From the cell containing the given text, extract its center point as (x, y) coordinate. 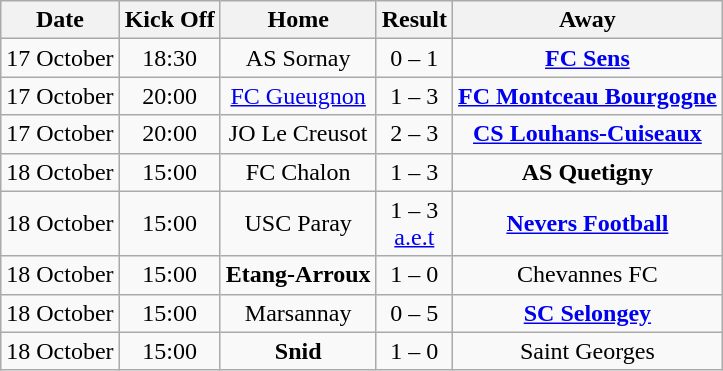
Snid (298, 351)
AS Sornay (298, 58)
Kick Off (170, 20)
FC Chalon (298, 172)
SC Selongey (588, 313)
FC Sens (588, 58)
Date (60, 20)
1 – 3 a.e.t (414, 224)
Marsannay (298, 313)
Away (588, 20)
CS Louhans-Cuiseaux (588, 134)
Home (298, 20)
Nevers Football (588, 224)
0 – 5 (414, 313)
JO Le Creusot (298, 134)
AS Quetigny (588, 172)
2 – 3 (414, 134)
FC Montceau Bourgogne (588, 96)
18:30 (170, 58)
Chevannes FC (588, 275)
FC Gueugnon (298, 96)
Etang-Arroux (298, 275)
0 – 1 (414, 58)
Saint Georges (588, 351)
Result (414, 20)
USC Paray (298, 224)
